Return the (X, Y) coordinate for the center point of the cell that contains the specified text.  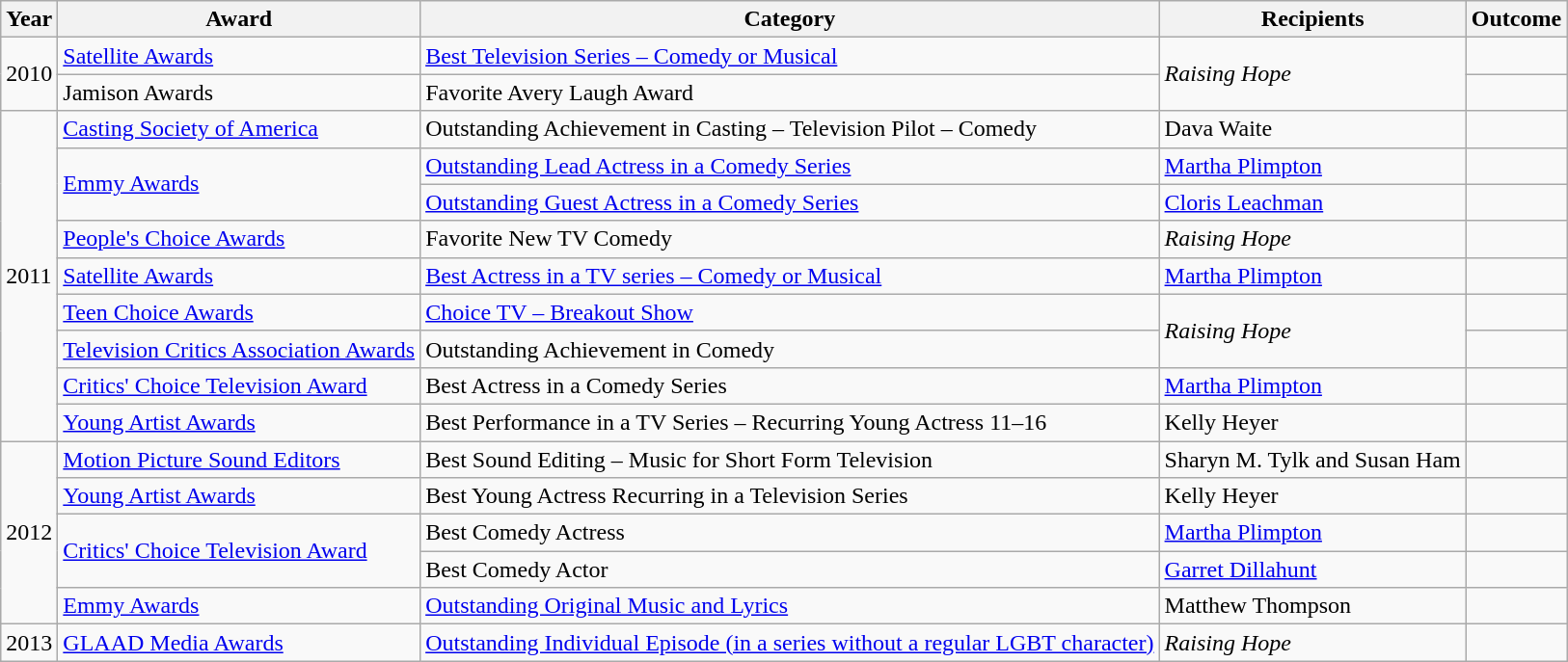
Favorite New TV Comedy (790, 239)
Motion Picture Sound Editors (239, 460)
Best Comedy Actor (790, 569)
Television Critics Association Awards (239, 349)
Outstanding Original Music and Lyrics (790, 606)
Dava Waite (1312, 129)
Cloris Leachman (1312, 202)
Favorite Avery Laugh Award (790, 93)
2010 (29, 74)
Outstanding Achievement in Casting – Television Pilot – Comedy (790, 129)
Sharyn M. Tylk and Susan Ham (1312, 460)
Outcome (1516, 19)
Outstanding Lead Actress in a Comedy Series (790, 166)
2011 (29, 276)
People's Choice Awards (239, 239)
Best Performance in a TV Series – Recurring Young Actress 11–16 (790, 422)
GLAAD Media Awards (239, 643)
Outstanding Individual Episode (in a series without a regular LGBT character) (790, 643)
Award (239, 19)
Matthew Thompson (1312, 606)
Best Television Series – Comedy or Musical (790, 56)
Outstanding Achievement in Comedy (790, 349)
Best Sound Editing – Music for Short Form Television (790, 460)
Teen Choice Awards (239, 312)
Best Comedy Actress (790, 533)
Garret Dillahunt (1312, 569)
2012 (29, 533)
Best Young Actress Recurring in a Television Series (790, 496)
Casting Society of America (239, 129)
Best Actress in a Comedy Series (790, 385)
Category (790, 19)
Best Actress in a TV series – Comedy or Musical (790, 276)
Outstanding Guest Actress in a Comedy Series (790, 202)
2013 (29, 643)
Choice TV – Breakout Show (790, 312)
Jamison Awards (239, 93)
Recipients (1312, 19)
Year (29, 19)
